Determine the (x, y) coordinate at the center of the cell enclosing the given text.  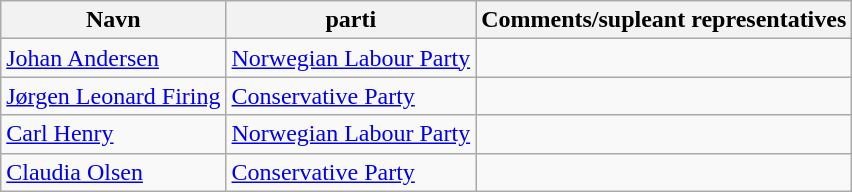
Carl Henry (114, 134)
Comments/supleant representatives (664, 20)
Navn (114, 20)
Johan Andersen (114, 58)
Claudia Olsen (114, 172)
Jørgen Leonard Firing (114, 96)
parti (351, 20)
